Extract the (X, Y) coordinate from the center of the cell holding the provided text.  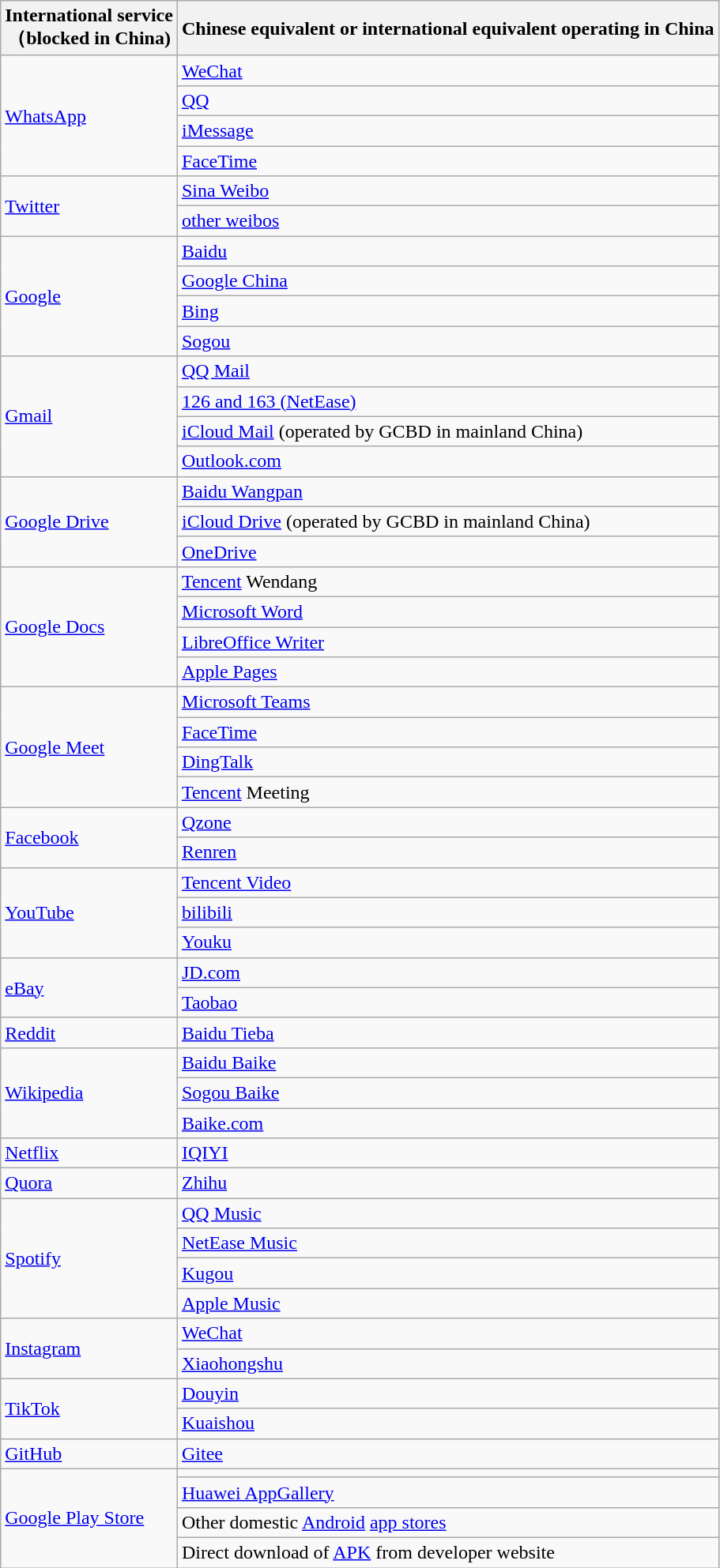
Direct download of APK from developer website (447, 1552)
Google Drive (89, 521)
Kuaishou (447, 1423)
Google (89, 296)
Quora (89, 1183)
Kugou (447, 1273)
Sina Weibo (447, 191)
Tencent Video (447, 882)
Taobao (447, 1002)
iMessage (447, 130)
DingTalk (447, 762)
Microsoft Word (447, 611)
Renren (447, 852)
Baidu (447, 251)
Outlook.com (447, 461)
Gmail (89, 416)
Sogou Baike (447, 1092)
Other domestic Android app stores (447, 1522)
OneDrive (447, 551)
Bing (447, 311)
bilibili (447, 912)
IQIYI (447, 1153)
Chinese equivalent or international equivalent operating in China (447, 28)
Wikipedia (89, 1092)
QQ (447, 100)
QQ Mail (447, 371)
International service（blocked in China) (89, 28)
Spotify (89, 1258)
Zhihu (447, 1183)
Baidu Tieba (447, 1032)
other weibos (447, 221)
QQ Music (447, 1213)
NetEase Music (447, 1243)
eBay (89, 987)
Apple Music (447, 1303)
Apple Pages (447, 672)
Baidu Wangpan (447, 491)
Tencent Meeting (447, 792)
TikTok (89, 1408)
Twitter (89, 206)
Xiaohongshu (447, 1363)
Douyin (447, 1393)
Google Docs (89, 626)
Microsoft Teams (447, 702)
Baike.com (447, 1122)
126 and 163 (NetEase) (447, 401)
Instagram (89, 1348)
YouTube (89, 912)
Google Play Store (89, 1518)
Google China (447, 281)
iCloud Mail (operated by GCBD in mainland China) (447, 431)
WhatsApp (89, 115)
Gitee (447, 1453)
Youku (447, 942)
JD.com (447, 972)
Reddit (89, 1032)
iCloud Drive (operated by GCBD in mainland China) (447, 521)
Google Meet (89, 747)
GitHub (89, 1453)
Netflix (89, 1153)
Sogou (447, 341)
Qzone (447, 822)
Facebook (89, 837)
Tencent Wendang (447, 581)
Huawei AppGallery (447, 1492)
Baidu Baike (447, 1062)
LibreOffice Writer (447, 642)
